Return the (x, y) coordinate for the center point of the cell that contains the specified text.  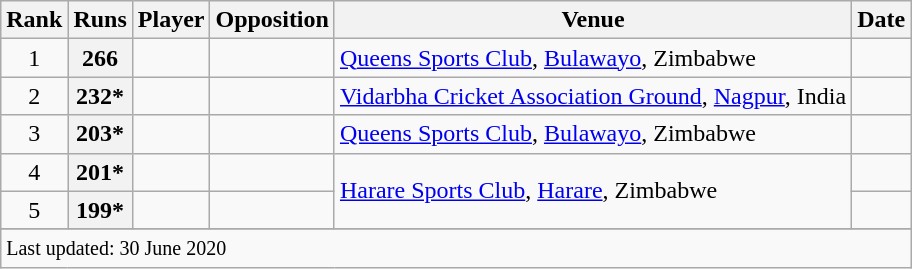
4 (34, 172)
3 (34, 134)
2 (34, 96)
Harare Sports Club, Harare, Zimbabwe (592, 191)
1 (34, 58)
203* (100, 134)
232* (100, 96)
266 (100, 58)
Vidarbha Cricket Association Ground, Nagpur, India (592, 96)
Date (882, 20)
5 (34, 210)
Player (171, 20)
Rank (34, 20)
201* (100, 172)
Venue (592, 20)
Last updated: 30 June 2020 (456, 248)
Runs (100, 20)
199* (100, 210)
Opposition (272, 20)
